Capture the cell that displays the provided text and extract its (x, y) central coordinate. 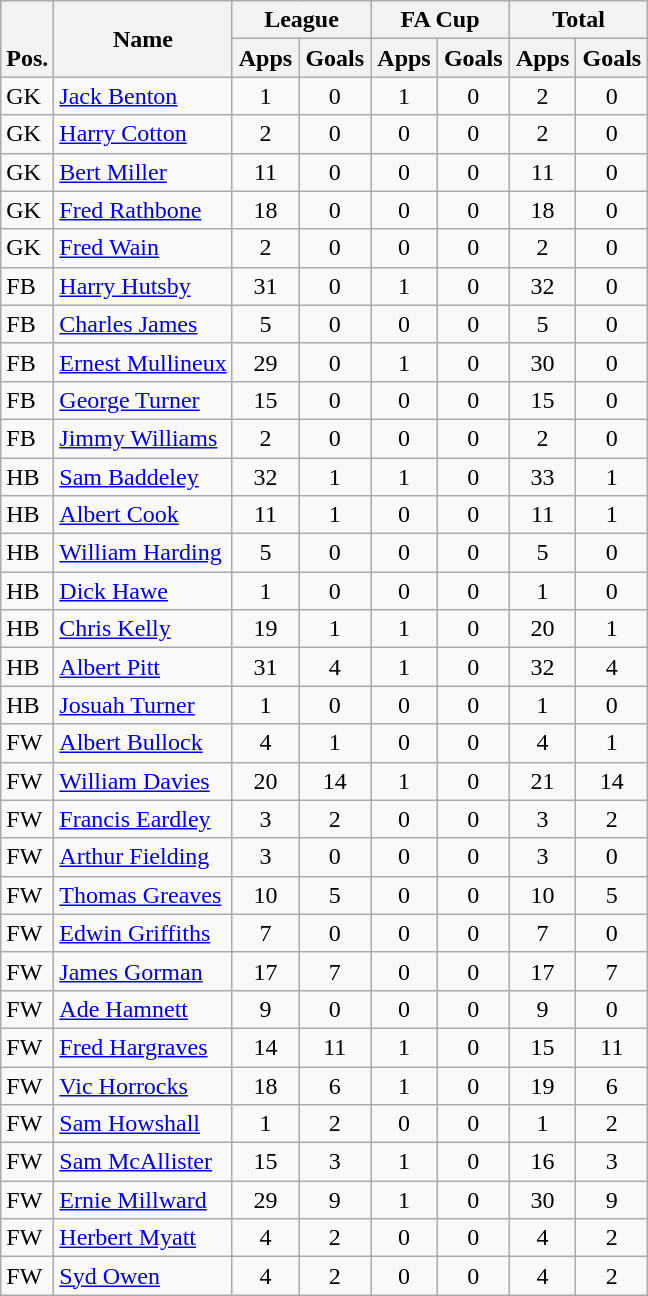
Ernest Mullineux (143, 362)
21 (542, 781)
Thomas Greaves (143, 895)
Total (578, 20)
Vic Horrocks (143, 1085)
Fred Hargraves (143, 1047)
Name (143, 39)
Harry Hutsby (143, 286)
Dick Hawe (143, 591)
Herbert Myatt (143, 1238)
Syd Owen (143, 1276)
16 (542, 1162)
Albert Cook (143, 515)
Jimmy Williams (143, 438)
Fred Wain (143, 248)
Arthur Fielding (143, 857)
Sam Baddeley (143, 477)
Fred Rathbone (143, 210)
33 (542, 477)
League (302, 20)
Ernie Millward (143, 1200)
Pos. (28, 39)
Ade Hamnett (143, 1009)
Bert Miller (143, 172)
Harry Cotton (143, 134)
William Harding (143, 553)
Jack Benton (143, 96)
Edwin Griffiths (143, 933)
George Turner (143, 400)
Sam Howshall (143, 1124)
Albert Bullock (143, 743)
Josuah Turner (143, 705)
FA Cup (440, 20)
Charles James (143, 324)
Sam McAllister (143, 1162)
Chris Kelly (143, 629)
James Gorman (143, 971)
William Davies (143, 781)
Albert Pitt (143, 667)
Francis Eardley (143, 819)
